Provide the (x, y) coordinate of the cell's center where the given text is located.  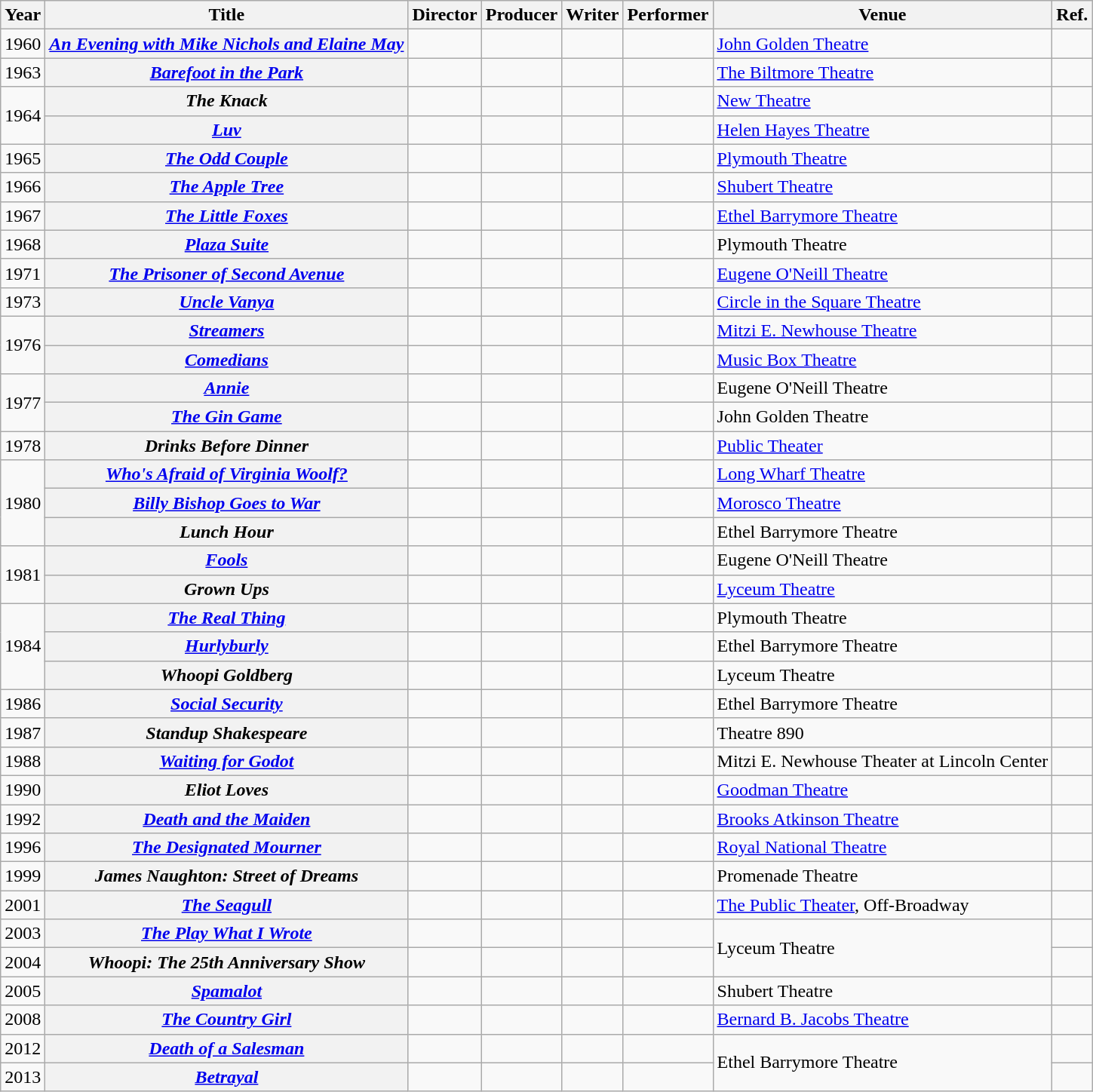
Billy Bishop Goes to War (226, 503)
Helen Hayes Theatre (883, 130)
Director (445, 15)
Producer (522, 15)
Uncle Vanya (226, 302)
Bernard B. Jacobs Theatre (883, 1020)
1977 (23, 403)
The Country Girl (226, 1020)
1971 (23, 273)
Annie (226, 388)
Standup Shakespeare (226, 732)
Royal National Theatre (883, 848)
The Public Theater, Off-Broadway (883, 905)
Social Security (226, 704)
Whoopi: The 25th Anniversary Show (226, 962)
1981 (23, 575)
Eliot Loves (226, 790)
1965 (23, 158)
The Knack (226, 101)
Drinks Before Dinner (226, 446)
1999 (23, 876)
2008 (23, 1020)
1986 (23, 704)
The Seagull (226, 905)
Music Box Theatre (883, 360)
The Play What I Wrote (226, 934)
2012 (23, 1048)
2001 (23, 905)
Morosco Theatre (883, 503)
James Naughton: Street of Dreams (226, 876)
Lunch Hour (226, 532)
Circle in the Square Theatre (883, 302)
Long Wharf Theatre (883, 474)
Death and the Maiden (226, 818)
Title (226, 15)
The Biltmore Theatre (883, 72)
2013 (23, 1077)
Venue (883, 15)
1996 (23, 848)
Promenade Theatre (883, 876)
Public Theater (883, 446)
2004 (23, 962)
1988 (23, 761)
Grown Ups (226, 589)
The Real Thing (226, 618)
Mitzi E. Newhouse Theatre (883, 330)
Fools (226, 560)
Luv (226, 130)
Barefoot in the Park (226, 72)
The Apple Tree (226, 187)
Waiting for Godot (226, 761)
2005 (23, 991)
Mitzi E. Newhouse Theater at Lincoln Center (883, 761)
The Prisoner of Second Avenue (226, 273)
Whoopi Goldberg (226, 675)
1978 (23, 446)
Theatre 890 (883, 732)
Spamalot (226, 991)
The Gin Game (226, 417)
1976 (23, 345)
Comedians (226, 360)
1980 (23, 503)
1984 (23, 646)
The Designated Mourner (226, 848)
Who's Afraid of Virginia Woolf? (226, 474)
1964 (23, 115)
1963 (23, 72)
2003 (23, 934)
Year (23, 15)
1968 (23, 244)
1987 (23, 732)
1960 (23, 44)
Goodman Theatre (883, 790)
1973 (23, 302)
1967 (23, 216)
New Theatre (883, 101)
1992 (23, 818)
The Little Foxes (226, 216)
An Evening with Mike Nichols and Elaine May (226, 44)
Betrayal (226, 1077)
Brooks Atkinson Theatre (883, 818)
1966 (23, 187)
Plaza Suite (226, 244)
Hurlyburly (226, 646)
Streamers (226, 330)
The Odd Couple (226, 158)
Ref. (1073, 15)
Writer (593, 15)
Death of a Salesman (226, 1048)
1990 (23, 790)
Performer (668, 15)
